Return [x, y] of the center of cell containing provided text 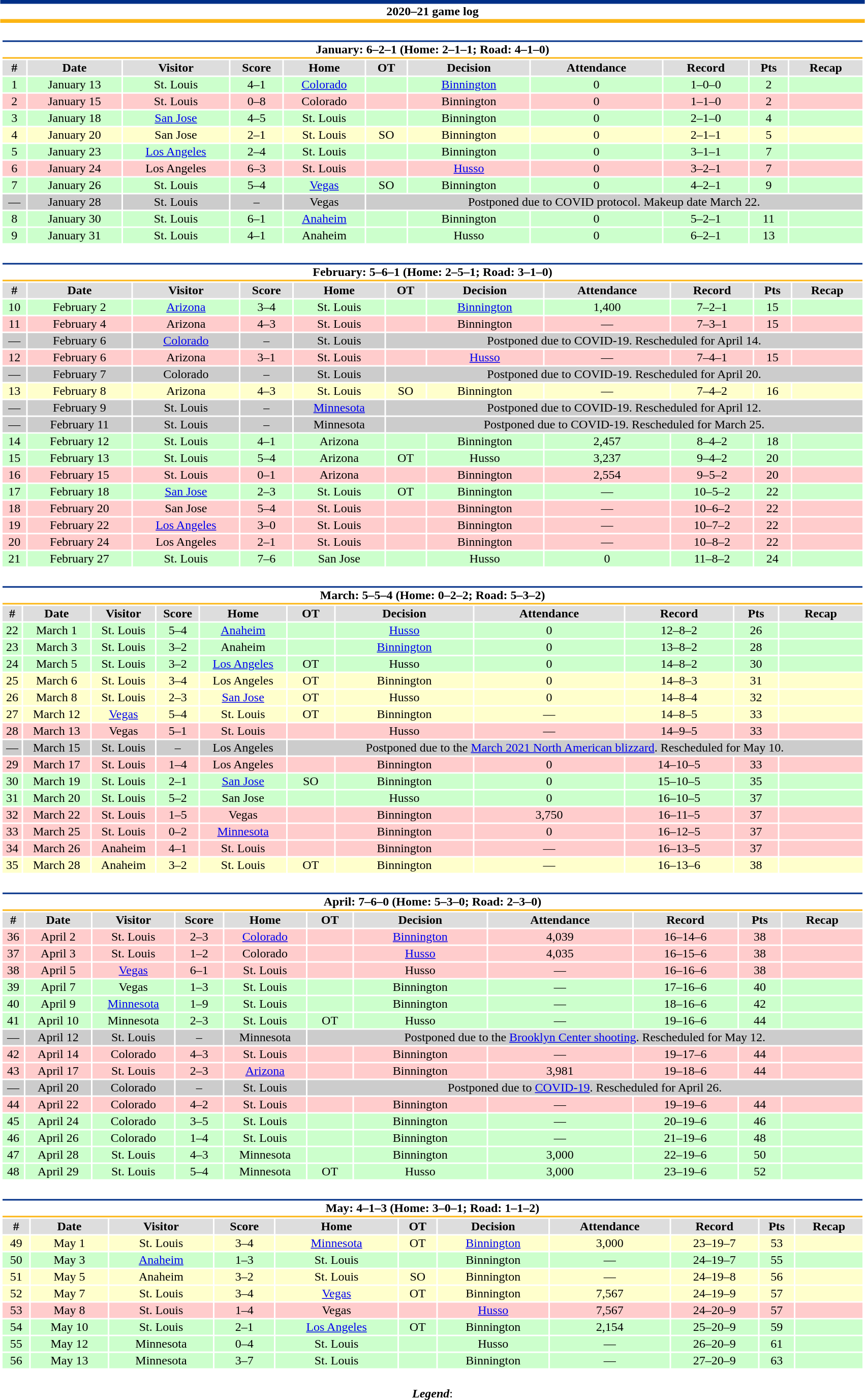
27–20–9 [715, 1360]
3–2–1 [705, 168]
1–5 [177, 815]
36 [13, 937]
47 [13, 1155]
12–8–2 [679, 631]
24–19–8 [715, 1277]
March 19 [56, 781]
0–2 [177, 832]
20–19–6 [685, 1122]
March 1 [56, 631]
3,750 [549, 815]
61 [777, 1344]
March 28 [56, 865]
5–2 [177, 798]
7–4–1 [712, 357]
17 [14, 491]
18–16–6 [685, 1004]
2020–21 game log [432, 11]
February 11 [79, 424]
27 [12, 714]
4–2 [199, 1104]
19–18–6 [685, 1071]
19–16–6 [685, 1021]
2,457 [607, 442]
March 3 [56, 647]
7–3–1 [712, 324]
January 30 [74, 219]
April 14 [58, 1054]
April 22 [58, 1104]
1–0–0 [705, 85]
11–8–2 [712, 558]
Postponed due to the Brooklyn Center shooting. Rescheduled for May 12. [585, 1037]
14 [14, 442]
13–8–2 [679, 647]
3,237 [607, 458]
March 13 [56, 731]
April 10 [58, 1021]
April 2 [58, 937]
3–7 [244, 1360]
2–1–1 [705, 135]
22–19–6 [685, 1155]
16–10–5 [679, 798]
14–8–5 [679, 714]
February 13 [79, 458]
23–19–7 [715, 1243]
January 15 [74, 101]
March 12 [56, 714]
March 26 [56, 848]
23 [12, 647]
April 26 [58, 1138]
March: 5–5–4 (Home: 0–2–2; Road: 5–3–2) [432, 596]
January 31 [74, 235]
1–9 [199, 1004]
March 6 [56, 680]
January 13 [74, 85]
May: 4–1–3 (Home: 3–0–1; Road: 1–1–2) [432, 1208]
8–4–2 [712, 442]
May 7 [69, 1293]
May 10 [69, 1327]
February 15 [79, 475]
April 5 [58, 970]
May 8 [69, 1311]
4–2–1 [705, 185]
March 20 [56, 798]
16–11–5 [679, 815]
29 [12, 765]
49 [16, 1243]
41 [13, 1021]
16–12–5 [679, 832]
April 9 [58, 1004]
19 [14, 525]
6 [14, 168]
34 [12, 848]
14–8–2 [679, 664]
25 [12, 680]
February 24 [79, 542]
April 24 [58, 1122]
2–1–0 [705, 118]
39 [13, 987]
7–2–1 [712, 307]
2,154 [610, 1327]
14–8–4 [679, 698]
February 7 [79, 375]
1–2 [199, 954]
14–9–5 [679, 731]
19–17–6 [685, 1054]
4,035 [560, 954]
5–2–1 [705, 219]
24–19–9 [715, 1293]
9–5–2 [712, 475]
Postponed due to the March 2021 North American blizzard. Rescheduled for May 10. [574, 748]
January 26 [74, 185]
10–8–2 [712, 542]
23–19–6 [685, 1171]
45 [13, 1122]
16–13–6 [679, 865]
April 17 [58, 1071]
17–16–6 [685, 987]
9–4–2 [712, 458]
16–16–6 [685, 970]
May 13 [69, 1360]
3–5 [199, 1122]
March 22 [56, 815]
51 [16, 1277]
59 [777, 1327]
3,981 [560, 1071]
63 [777, 1360]
16–15–6 [685, 954]
May 1 [69, 1243]
12 [14, 357]
March 5 [56, 664]
April 7 [58, 987]
21–19–6 [685, 1138]
3–0 [266, 525]
10–5–2 [712, 491]
2,554 [607, 475]
May 5 [69, 1277]
April 3 [58, 954]
7–4–2 [712, 391]
16–13–5 [679, 848]
3 [14, 118]
Postponed due to COVID-19. Rescheduled for April 14. [624, 341]
February 27 [79, 558]
24–19–7 [715, 1260]
4,039 [560, 937]
0–4 [244, 1344]
January 28 [74, 202]
54 [16, 1327]
3–1–1 [705, 152]
10–7–2 [712, 525]
February 8 [79, 391]
16–14–6 [685, 937]
April: 7–6–0 (Home: 5–3–0; Road: 2–3–0) [432, 901]
1–1–0 [705, 101]
10 [14, 307]
February 9 [79, 408]
Postponed due to COVID-19. Rescheduled for April 26. [585, 1088]
January: 6–2–1 (Home: 2–1–1; Road: 4–1–0) [432, 50]
26–20–9 [715, 1344]
January 23 [74, 152]
January 24 [74, 168]
March 8 [56, 698]
February: 5–6–1 (Home: 2–5–1; Road: 3–1–0) [432, 272]
February 20 [79, 509]
April 20 [58, 1088]
2–4 [257, 152]
15–10–5 [679, 781]
May 12 [69, 1344]
3–1 [266, 357]
43 [13, 1071]
19–19–6 [685, 1104]
March 25 [56, 832]
24–20–9 [715, 1311]
1,400 [607, 307]
Postponed due to COVID protocol. Makeup date March 22. [614, 202]
January 20 [74, 135]
Postponed due to COVID-19. Rescheduled for April 12. [624, 408]
March 15 [56, 748]
February 18 [79, 491]
14–8–3 [679, 680]
February 22 [79, 525]
Postponed due to COVID-19. Rescheduled for April 20. [624, 375]
February 2 [79, 307]
February 4 [79, 324]
April 12 [58, 1037]
Postponed due to COVID-19. Rescheduled for March 25. [624, 424]
January 18 [74, 118]
5–1 [177, 731]
0–1 [266, 475]
6–3 [257, 168]
May 3 [69, 1260]
February 12 [79, 442]
1 [14, 85]
7–6 [266, 558]
14–10–5 [679, 765]
April 29 [58, 1171]
April 28 [58, 1155]
6–2–1 [705, 235]
21 [14, 558]
March 17 [56, 765]
4–5 [257, 118]
0–8 [257, 101]
25–20–9 [715, 1327]
10–6–2 [712, 509]
8 [14, 219]
